Output the (x, y) coordinate of the center of the cell containing the given text.  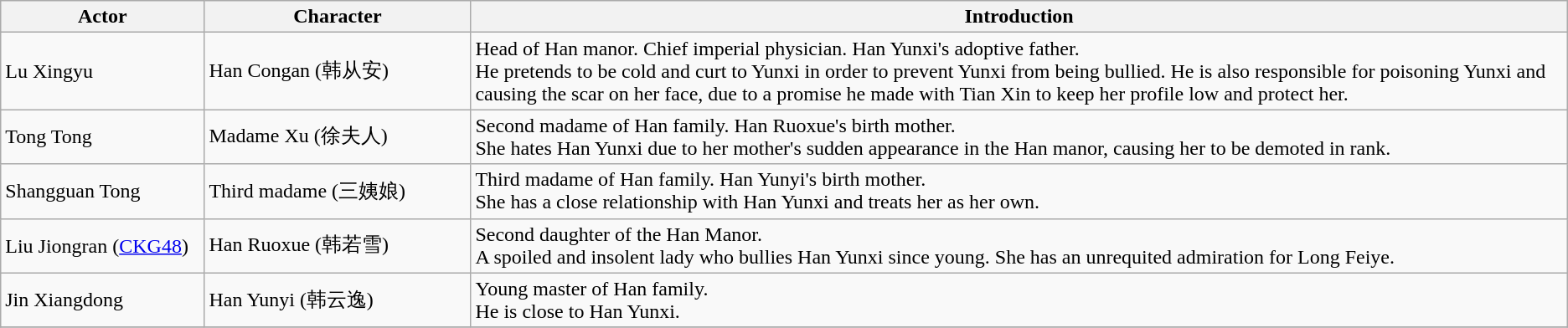
Madame Xu (徐夫人) (338, 137)
Tong Tong (102, 137)
Third madame of Han family. Han Yunyi's birth mother.She has a close relationship with Han Yunxi and treats her as her own. (1019, 191)
Han Congan (韩从安) (338, 71)
Liu Jiongran (CKG48) (102, 246)
Han Ruoxue (韩若雪) (338, 246)
Introduction (1019, 17)
Jin Xiangdong (102, 300)
Shangguan Tong (102, 191)
Lu Xingyu (102, 71)
Han Yunyi (韩云逸) (338, 300)
Character (338, 17)
Second daughter of the Han Manor. A spoiled and insolent lady who bullies Han Yunxi since young. She has an unrequited admiration for Long Feiye. (1019, 246)
Actor (102, 17)
Young master of Han family. He is close to Han Yunxi. (1019, 300)
Third madame (三姨娘) (338, 191)
